Extract the [x, y] coordinate from the center of the cell holding the provided text.  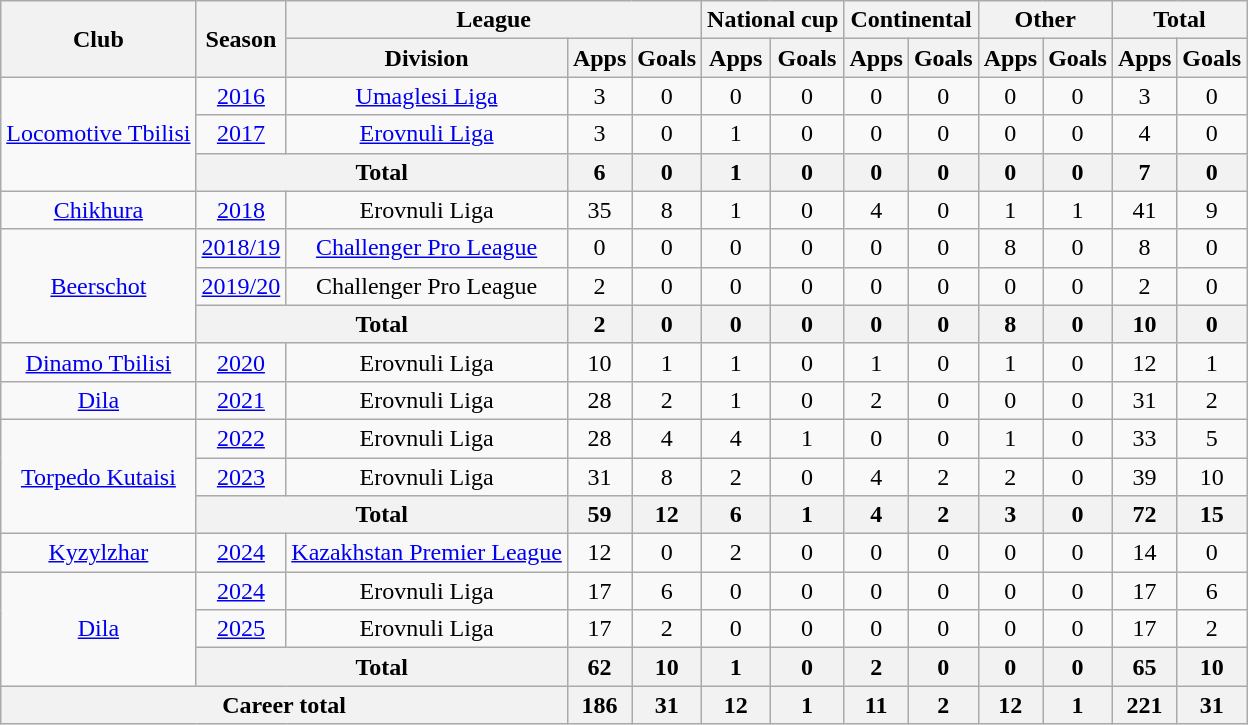
2022 [241, 438]
5 [1212, 438]
Season [241, 39]
Club [98, 39]
Dinamo Tbilisi [98, 362]
Other [1045, 20]
65 [1144, 667]
35 [599, 210]
59 [599, 515]
2017 [241, 134]
Umaglesi Liga [427, 96]
14 [1144, 553]
2016 [241, 96]
2020 [241, 362]
62 [599, 667]
2021 [241, 400]
Torpedo Kutaisi [98, 476]
7 [1144, 172]
221 [1144, 705]
2023 [241, 477]
72 [1144, 515]
11 [876, 705]
33 [1144, 438]
National cup [773, 20]
Continental [911, 20]
Career total [284, 705]
2025 [241, 629]
2018/19 [241, 248]
41 [1144, 210]
Kazakhstan Premier League [427, 553]
186 [599, 705]
Division [427, 58]
Locomotive Tbilisi [98, 134]
15 [1212, 515]
Chikhura [98, 210]
9 [1212, 210]
39 [1144, 477]
League [494, 20]
Beerschot [98, 286]
2019/20 [241, 286]
Kyzylzhar [98, 553]
2018 [241, 210]
